Determine the [X, Y] coordinate at the center of the cell enclosing the given text.  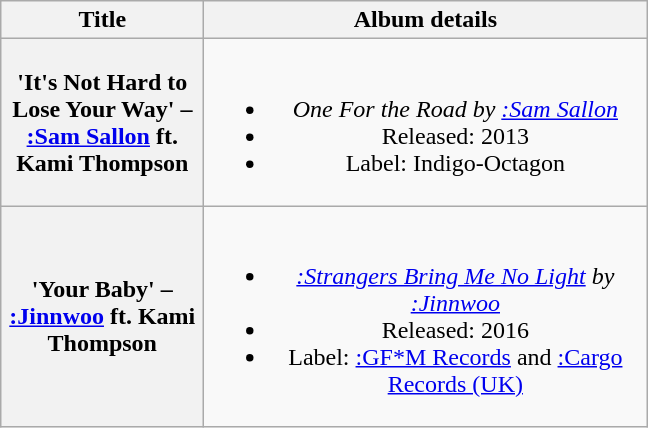
Title [102, 20]
One For the Road by :Sam SallonReleased: 2013Label: Indigo-Octagon [426, 122]
Album details [426, 20]
:Strangers Bring Me No Light by :JinnwooReleased: 2016Label: :GF*M Records and :Cargo Records (UK) [426, 316]
'Your Baby' – :Jinnwoo ft. Kami Thompson [102, 316]
'It's Not Hard to Lose Your Way' – :Sam Sallon ft. Kami Thompson [102, 122]
